Return (x, y) of the center of cell containing provided text 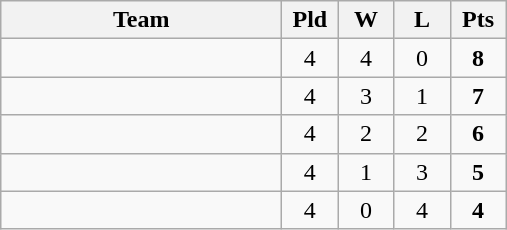
Pts (478, 20)
8 (478, 58)
W (366, 20)
L (422, 20)
7 (478, 96)
Pld (310, 20)
6 (478, 134)
5 (478, 172)
Team (142, 20)
